Search for the cell housing the specified text and yield its [X, Y] center coordinate. 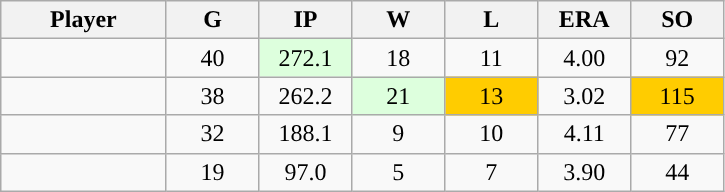
32 [212, 134]
11 [492, 58]
44 [678, 172]
13 [492, 96]
18 [398, 58]
W [398, 20]
262.2 [306, 96]
188.1 [306, 134]
4.11 [584, 134]
21 [398, 96]
G [212, 20]
19 [212, 172]
SO [678, 20]
Player [84, 20]
272.1 [306, 58]
115 [678, 96]
7 [492, 172]
40 [212, 58]
ERA [584, 20]
4.00 [584, 58]
L [492, 20]
IP [306, 20]
92 [678, 58]
10 [492, 134]
3.02 [584, 96]
38 [212, 96]
5 [398, 172]
77 [678, 134]
97.0 [306, 172]
3.90 [584, 172]
9 [398, 134]
